Capture the cell that displays the provided text and extract its [X, Y] central coordinate. 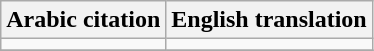
English translation [269, 20]
Arabic citation [84, 20]
